Output the [x, y] coordinate of the center of the cell containing the given text.  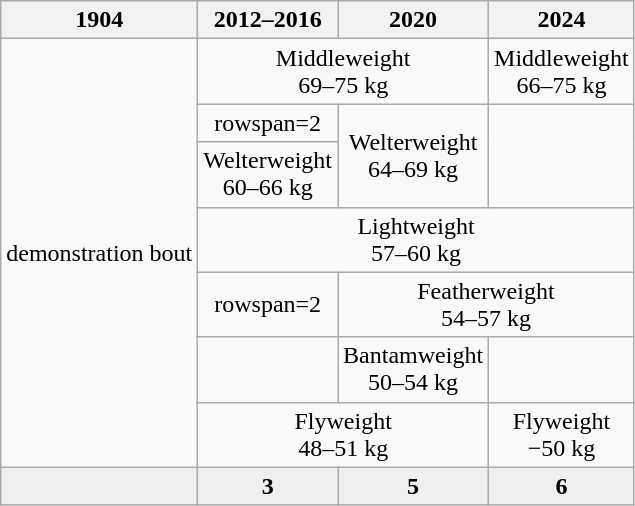
Welterweight60–66 kg [268, 174]
1904 [100, 20]
Middleweight66–75 kg [562, 72]
Flyweight48–51 kg [344, 434]
Featherweight54–57 kg [486, 304]
Lightweight57–60 kg [416, 240]
5 [414, 486]
Flyweight−50 kg [562, 434]
Welterweight64–69 kg [414, 156]
2024 [562, 20]
demonstration bout [100, 253]
2020 [414, 20]
2012–2016 [268, 20]
Middleweight69–75 kg [344, 72]
3 [268, 486]
6 [562, 486]
Bantamweight50–54 kg [414, 370]
